Output the (x, y) coordinate of the center of the cell containing the given text.  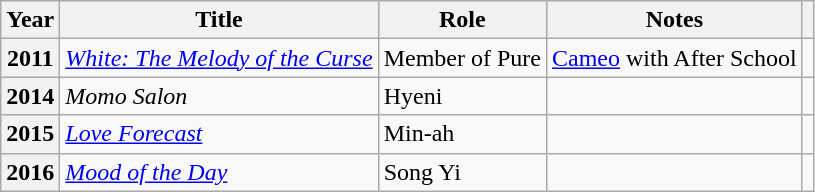
Love Forecast (219, 134)
Cameo with After School (674, 58)
2014 (30, 96)
White: The Melody of the Curse (219, 58)
Mood of the Day (219, 172)
Role (462, 20)
Hyeni (462, 96)
Member of Pure (462, 58)
Min-ah (462, 134)
Year (30, 20)
2016 (30, 172)
Song Yi (462, 172)
Momo Salon (219, 96)
Title (219, 20)
Notes (674, 20)
2015 (30, 134)
2011 (30, 58)
